Extract the (X, Y) coordinate from the center of the cell holding the provided text.  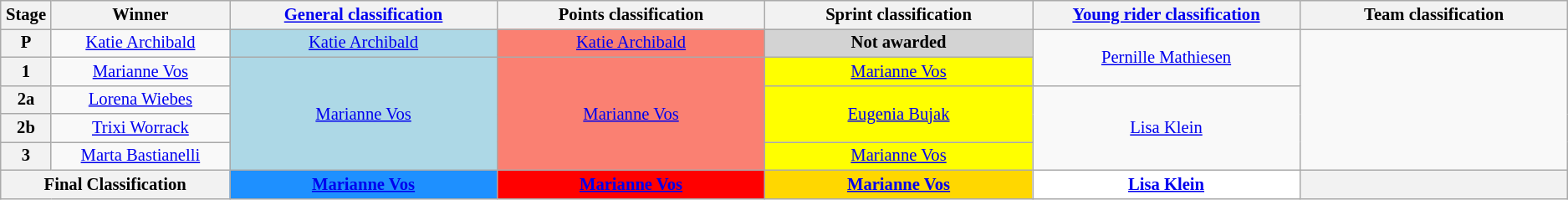
Marta Bastianelli (140, 156)
Points classification (631, 14)
Eugenia Bujak (899, 114)
P (26, 43)
Final Classification (115, 184)
3 (26, 156)
Team classification (1434, 14)
2a (26, 100)
General classification (364, 14)
Sprint classification (899, 14)
Not awarded (899, 43)
Trixi Worrack (140, 128)
Pernille Mathiesen (1167, 57)
2b (26, 128)
Young rider classification (1167, 14)
1 (26, 71)
Lorena Wiebes (140, 100)
Stage (26, 14)
Winner (140, 14)
